For the text-containing cell, return its midpoint in (X, Y) coordinate format. 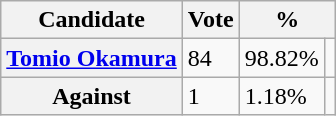
Vote (210, 20)
84 (210, 58)
1.18% (282, 96)
Against (92, 96)
98.82% (282, 58)
1 (210, 96)
Tomio Okamura (92, 58)
Candidate (92, 20)
% (287, 20)
